Return the [x, y] coordinate for the center point of the cell that contains the specified text.  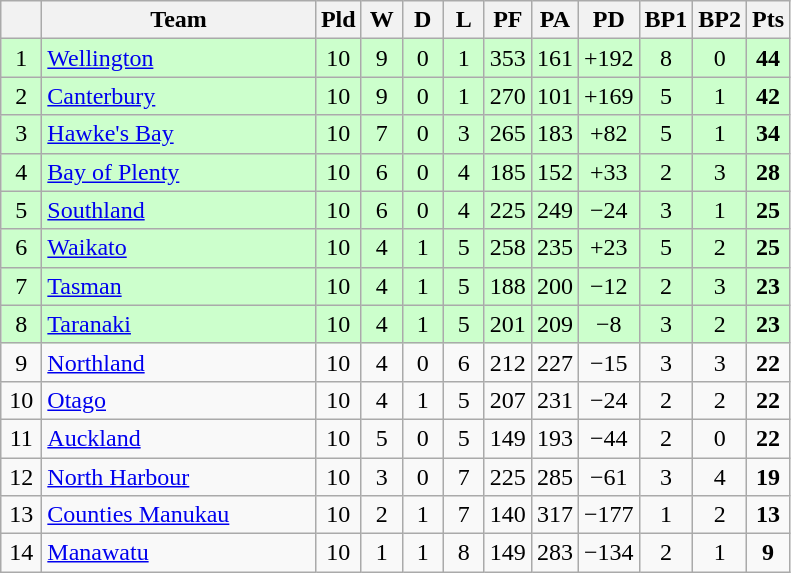
34 [768, 134]
Canterbury [179, 96]
PD [608, 20]
188 [508, 286]
−12 [608, 286]
44 [768, 58]
Counties Manukau [179, 515]
PF [508, 20]
North Harbour [179, 477]
270 [508, 96]
+192 [608, 58]
BP1 [666, 20]
−15 [608, 362]
11 [22, 438]
258 [508, 248]
Taranaki [179, 324]
152 [554, 172]
Tasman [179, 286]
Wellington [179, 58]
Otago [179, 400]
PA [554, 20]
Waikato [179, 248]
235 [554, 248]
265 [508, 134]
207 [508, 400]
227 [554, 362]
193 [554, 438]
200 [554, 286]
Southland [179, 210]
212 [508, 362]
Bay of Plenty [179, 172]
+23 [608, 248]
Northland [179, 362]
Pts [768, 20]
161 [554, 58]
−134 [608, 553]
14 [22, 553]
317 [554, 515]
W [382, 20]
231 [554, 400]
353 [508, 58]
183 [554, 134]
19 [768, 477]
L [464, 20]
185 [508, 172]
D [422, 20]
283 [554, 553]
249 [554, 210]
101 [554, 96]
−8 [608, 324]
201 [508, 324]
Team [179, 20]
209 [554, 324]
+33 [608, 172]
−44 [608, 438]
285 [554, 477]
BP2 [720, 20]
Manawatu [179, 553]
140 [508, 515]
28 [768, 172]
−177 [608, 515]
Auckland [179, 438]
12 [22, 477]
+82 [608, 134]
+169 [608, 96]
Pld [338, 20]
−61 [608, 477]
Hawke's Bay [179, 134]
42 [768, 96]
